Search for the cell housing the specified text and yield its [X, Y] center coordinate. 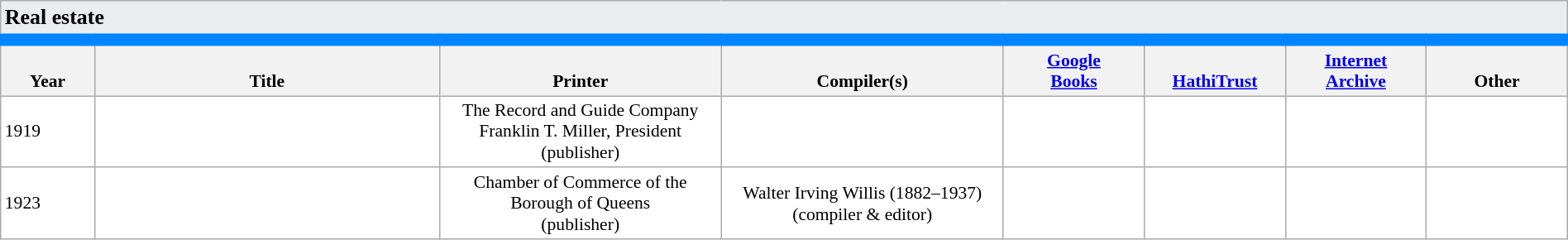
Real estate [784, 20]
InternetArchive [1355, 68]
1919 [48, 132]
Walter Irving Willis (1882–1937)(compiler & editor) [862, 204]
GoogleBooks [1073, 68]
Year [48, 68]
Printer [581, 68]
Compiler(s) [862, 68]
Other [1497, 68]
HathiTrust [1215, 68]
Title [266, 68]
The Record and Guide CompanyFranklin T. Miller, President(publisher) [581, 132]
Chamber of Commerce of the Borough of Queens(publisher) [581, 204]
1923 [48, 204]
